Scan for the cell matching the given text and deliver its (X, Y) coordinate at center. 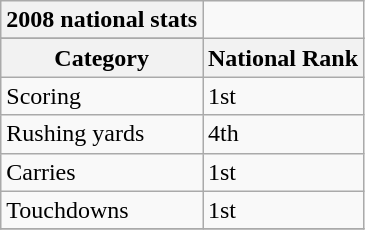
Scoring (102, 96)
2008 national stats (102, 20)
National Rank (282, 58)
4th (282, 134)
Category (102, 58)
Rushing yards (102, 134)
Touchdowns (102, 210)
Carries (102, 172)
